Return (X, Y) of the center of cell containing provided text 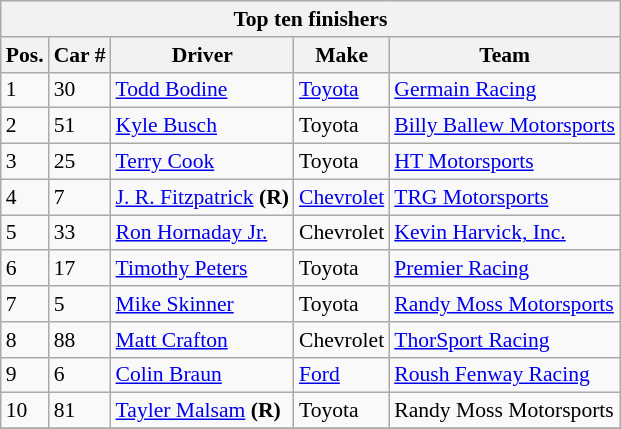
81 (80, 411)
25 (80, 162)
Billy Ballew Motorsports (504, 126)
Pos. (25, 55)
Ron Hornaday Jr. (202, 233)
Matt Crafton (202, 340)
Make (342, 55)
Timothy Peters (202, 269)
HT Motorsports (504, 162)
ThorSport Racing (504, 340)
9 (25, 375)
33 (80, 233)
88 (80, 340)
Mike Skinner (202, 304)
8 (25, 340)
Ford (342, 375)
Germain Racing (504, 90)
Terry Cook (202, 162)
TRG Motorsports (504, 197)
J. R. Fitzpatrick (R) (202, 197)
10 (25, 411)
Tayler Malsam (R) (202, 411)
Premier Racing (504, 269)
3 (25, 162)
Team (504, 55)
Todd Bodine (202, 90)
4 (25, 197)
Top ten finishers (310, 19)
51 (80, 126)
1 (25, 90)
2 (25, 126)
Kyle Busch (202, 126)
Colin Braun (202, 375)
30 (80, 90)
17 (80, 269)
Driver (202, 55)
Kevin Harvick, Inc. (504, 233)
Roush Fenway Racing (504, 375)
Car # (80, 55)
